Find where the given text appears and provide that cell's center as (x, y) coordinate. 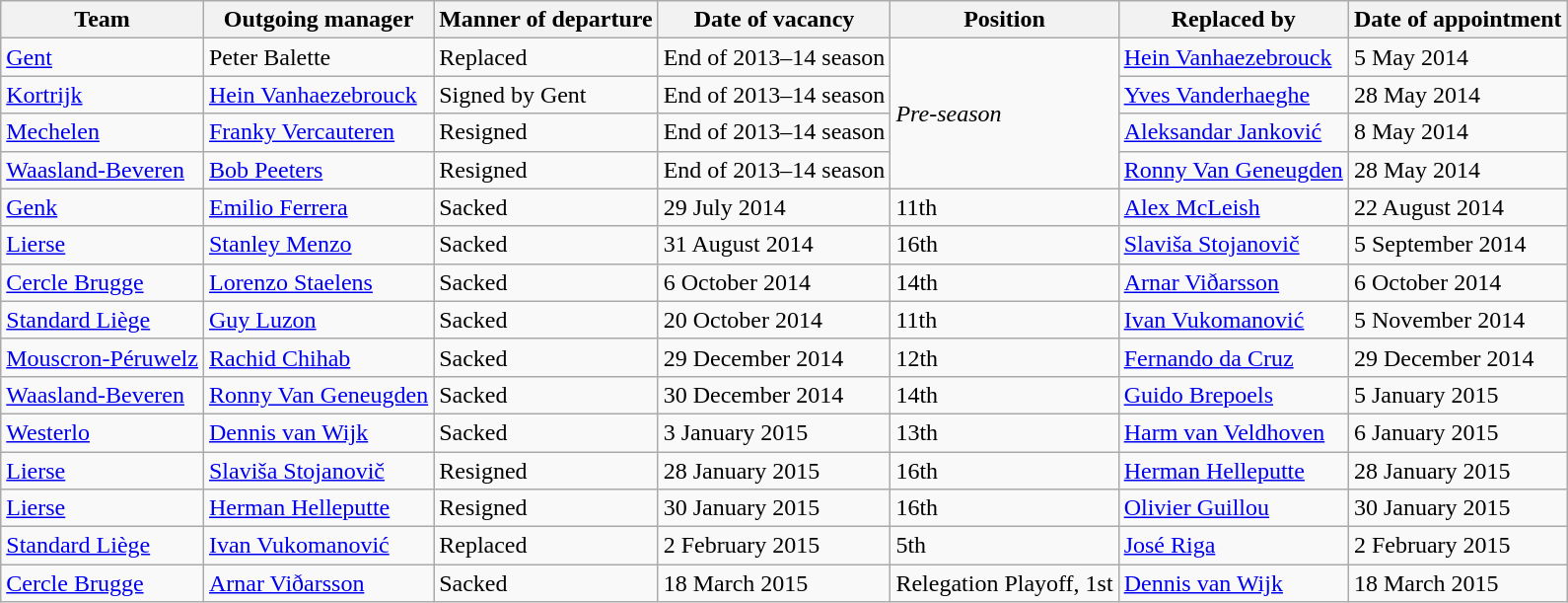
6 January 2015 (1458, 432)
5 November 2014 (1458, 320)
8 May 2014 (1458, 132)
Signed by Gent (546, 95)
Date of appointment (1458, 20)
Rachid Chihab (318, 357)
Harm van Veldhoven (1233, 432)
José Riga (1233, 546)
Lorenzo Staelens (318, 282)
Yves Vanderhaeghe (1233, 95)
Mechelen (103, 132)
Replaced by (1233, 20)
Date of vacancy (774, 20)
Stanley Menzo (318, 245)
13th (1004, 432)
Pre-season (1004, 113)
5 September 2014 (1458, 245)
20 October 2014 (774, 320)
Olivier Guillou (1233, 508)
Aleksandar Janković (1233, 132)
Emilio Ferrera (318, 207)
Westerlo (103, 432)
31 August 2014 (774, 245)
Mouscron-Péruwelz (103, 357)
Guido Brepoels (1233, 395)
Guy Luzon (318, 320)
5 January 2015 (1458, 395)
Position (1004, 20)
Gent (103, 57)
22 August 2014 (1458, 207)
30 December 2014 (774, 395)
5 May 2014 (1458, 57)
29 July 2014 (774, 207)
Fernando da Cruz (1233, 357)
Relegation Playoff, 1st (1004, 583)
12th (1004, 357)
Bob Peeters (318, 170)
Peter Balette (318, 57)
Team (103, 20)
5th (1004, 546)
Genk (103, 207)
3 January 2015 (774, 432)
Manner of departure (546, 20)
Alex McLeish (1233, 207)
Outgoing manager (318, 20)
Kortrijk (103, 95)
Franky Vercauteren (318, 132)
